Determine the (x, y) coordinate at the center of the cell enclosing the given text.  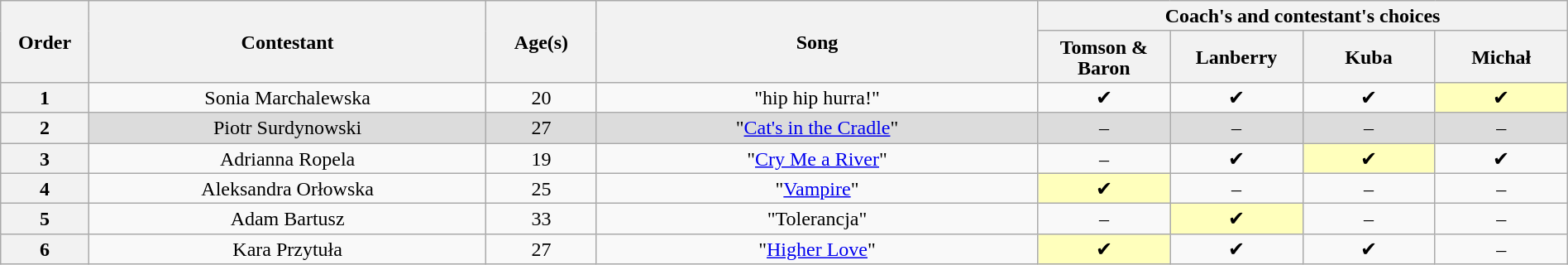
"Vampire" (817, 189)
"Cat's in the Cradle" (817, 128)
Piotr Surdynowski (287, 128)
20 (541, 98)
19 (541, 157)
Coach's and contestant's choices (1303, 17)
2 (45, 128)
6 (45, 248)
Lanberry (1236, 56)
"Cry Me a River" (817, 157)
33 (541, 219)
3 (45, 157)
25 (541, 189)
Michał (1501, 56)
Kara Przytuła (287, 248)
Adam Bartusz (287, 219)
1 (45, 98)
4 (45, 189)
Order (45, 41)
Age(s) (541, 41)
Sonia Marchalewska (287, 98)
"Tolerancja" (817, 219)
Tomson & Baron (1104, 56)
Aleksandra Orłowska (287, 189)
Song (817, 41)
5 (45, 219)
"hip hip hurra!" (817, 98)
Kuba (1369, 56)
"Higher Love" (817, 248)
Adrianna Ropela (287, 157)
Contestant (287, 41)
